Determine the (x, y) coordinate at the center of the cell enclosing the given text.  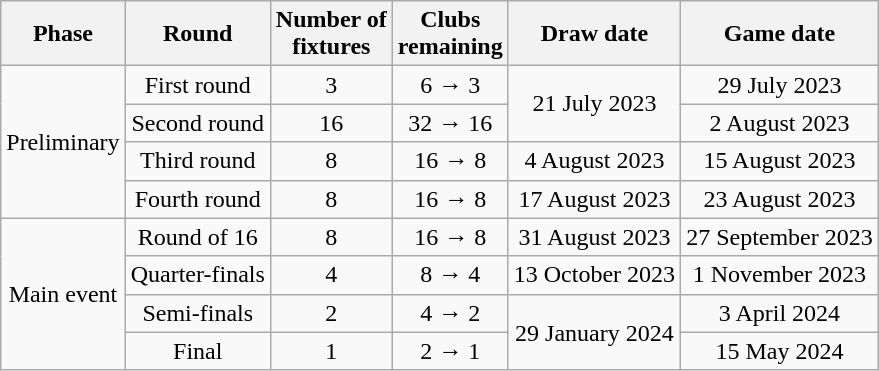
2 August 2023 (780, 123)
Preliminary (63, 142)
1 (331, 351)
Second round (198, 123)
Phase (63, 34)
17 August 2023 (594, 199)
Round of 16 (198, 237)
27 September 2023 (780, 237)
Number of fixtures (331, 34)
32 → 16 (450, 123)
Draw date (594, 34)
Quarter-finals (198, 275)
3 April 2024 (780, 313)
Third round (198, 161)
16 (331, 123)
Semi-finals (198, 313)
4 (331, 275)
Fourth round (198, 199)
6 → 3 (450, 85)
Final (198, 351)
2 (331, 313)
First round (198, 85)
Main event (63, 294)
4 → 2 (450, 313)
3 (331, 85)
Clubs remaining (450, 34)
15 May 2024 (780, 351)
29 July 2023 (780, 85)
13 October 2023 (594, 275)
Game date (780, 34)
8 → 4 (450, 275)
31 August 2023 (594, 237)
21 July 2023 (594, 104)
Round (198, 34)
4 August 2023 (594, 161)
2 → 1 (450, 351)
1 November 2023 (780, 275)
23 August 2023 (780, 199)
29 January 2024 (594, 332)
15 August 2023 (780, 161)
